Output the (x, y) coordinate of the center of the cell containing the given text.  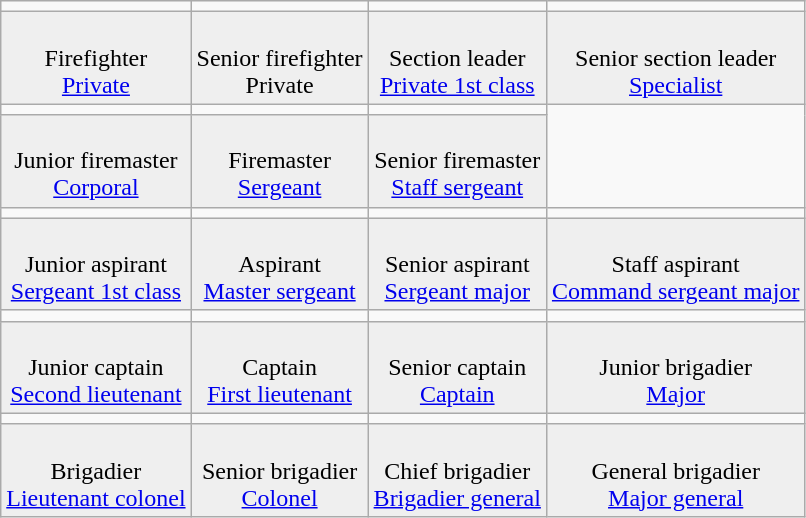
Captain First lieutenant (280, 367)
General brigadierMajor general (676, 470)
BrigadierLieutenant colonel (96, 470)
Junior brigadierMajor (676, 367)
Firefighter Private (96, 58)
FiremasterSergeant (280, 161)
Senior brigadierColonel (280, 470)
Senior firemaster Staff sergeant (457, 161)
Chief brigadierBrigadier general (457, 470)
Senior section leader Specialist (676, 58)
Section leader Private 1st class (457, 58)
Senior captain Captain (457, 367)
Staff aspirantCommand sergeant major (676, 264)
Senior aspirant Sergeant major (457, 264)
Aspirant Master sergeant (280, 264)
Junior firemaster Corporal (96, 161)
Senior firefighter Private (280, 58)
Junior captain Second lieutenant (96, 367)
Junior aspirantSergeant 1st class (96, 264)
